Locate the cell with the specified text and output its (X, Y) center coordinate. 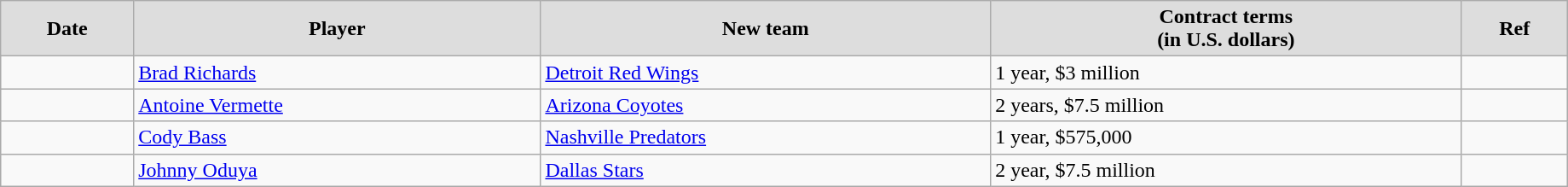
Detroit Red Wings (766, 73)
1 year, $575,000 (1226, 137)
New team (766, 29)
1 year, $3 million (1226, 73)
2 years, $7.5 million (1226, 105)
Contract terms(in U.S. dollars) (1226, 29)
Dallas Stars (766, 170)
Johnny Oduya (338, 170)
Nashville Predators (766, 137)
Ref (1514, 29)
Cody Bass (338, 137)
Antoine Vermette (338, 105)
Player (338, 29)
Brad Richards (338, 73)
Date (67, 29)
2 year, $7.5 million (1226, 170)
Arizona Coyotes (766, 105)
